Pinpoint the cell where the given text exists, returning its [x, y] midpoint coordinate. 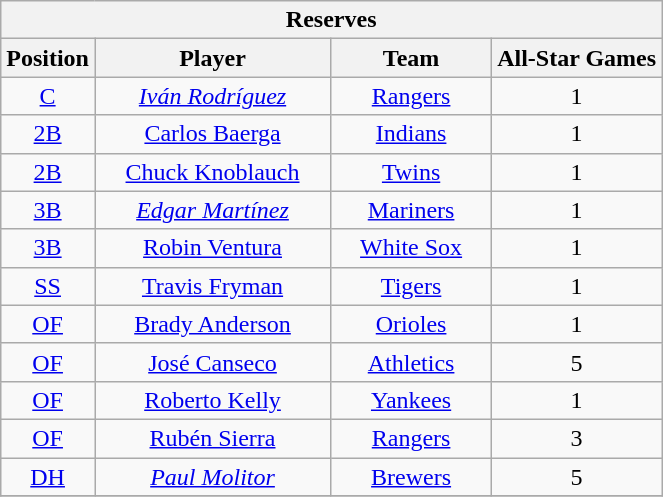
Robin Ventura [212, 248]
Yankees [412, 400]
Athletics [412, 362]
Paul Molitor [212, 477]
Mariners [412, 210]
Edgar Martínez [212, 210]
Team [412, 58]
C [48, 96]
Orioles [412, 324]
DH [48, 477]
Brewers [412, 477]
Roberto Kelly [212, 400]
Tigers [412, 286]
3 [577, 438]
Indians [412, 134]
Chuck Knoblauch [212, 172]
White Sox [412, 248]
José Canseco [212, 362]
Reserves [332, 20]
Position [48, 58]
All-Star Games [577, 58]
SS [48, 286]
Twins [412, 172]
Player [212, 58]
Travis Fryman [212, 286]
Rubén Sierra [212, 438]
Iván Rodríguez [212, 96]
Brady Anderson [212, 324]
Carlos Baerga [212, 134]
